Locate the cell with the specified text and output its [X, Y] center coordinate. 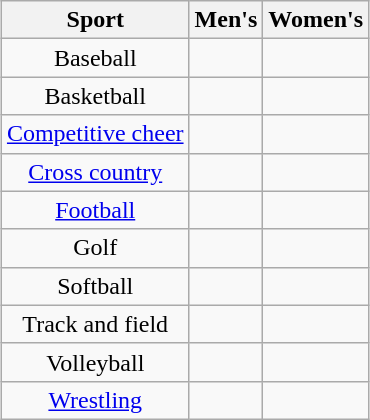
Golf [95, 248]
Sport [95, 20]
Cross country [95, 172]
Volleyball [95, 362]
Track and field [95, 324]
Baseball [95, 58]
Softball [95, 286]
Wrestling [95, 400]
Football [95, 210]
Competitive cheer [95, 134]
Basketball [95, 96]
Men's [226, 20]
Women's [316, 20]
